Return the [X, Y] coordinate for the center point of the cell that contains the specified text.  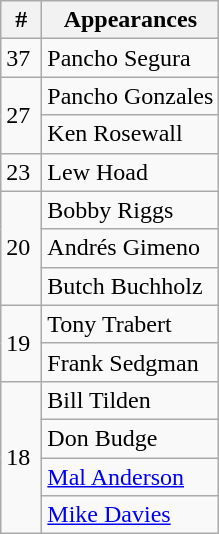
Ken Rosewall [130, 134]
Mal Anderson [130, 477]
20 [22, 248]
27 [22, 115]
Pancho Gonzales [130, 96]
Mike Davies [130, 515]
# [22, 20]
Frank Sedgman [130, 362]
Don Budge [130, 438]
Pancho Segura [130, 58]
23 [22, 172]
Appearances [130, 20]
Bill Tilden [130, 400]
Butch Buchholz [130, 286]
Andrés Gimeno [130, 248]
18 [22, 457]
19 [22, 343]
Lew Hoad [130, 172]
Bobby Riggs [130, 210]
Tony Trabert [130, 324]
37 [22, 58]
